Detect which cell encompasses the target text, then output its [x, y] center coordinate. 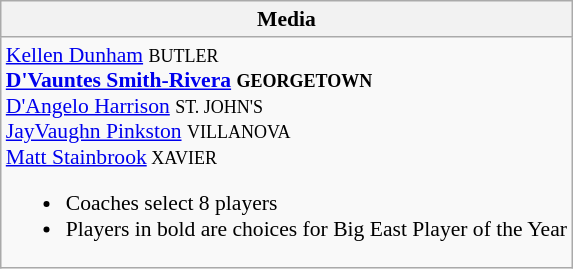
Media [286, 19]
